Capture the cell that displays the provided text and extract its [X, Y] central coordinate. 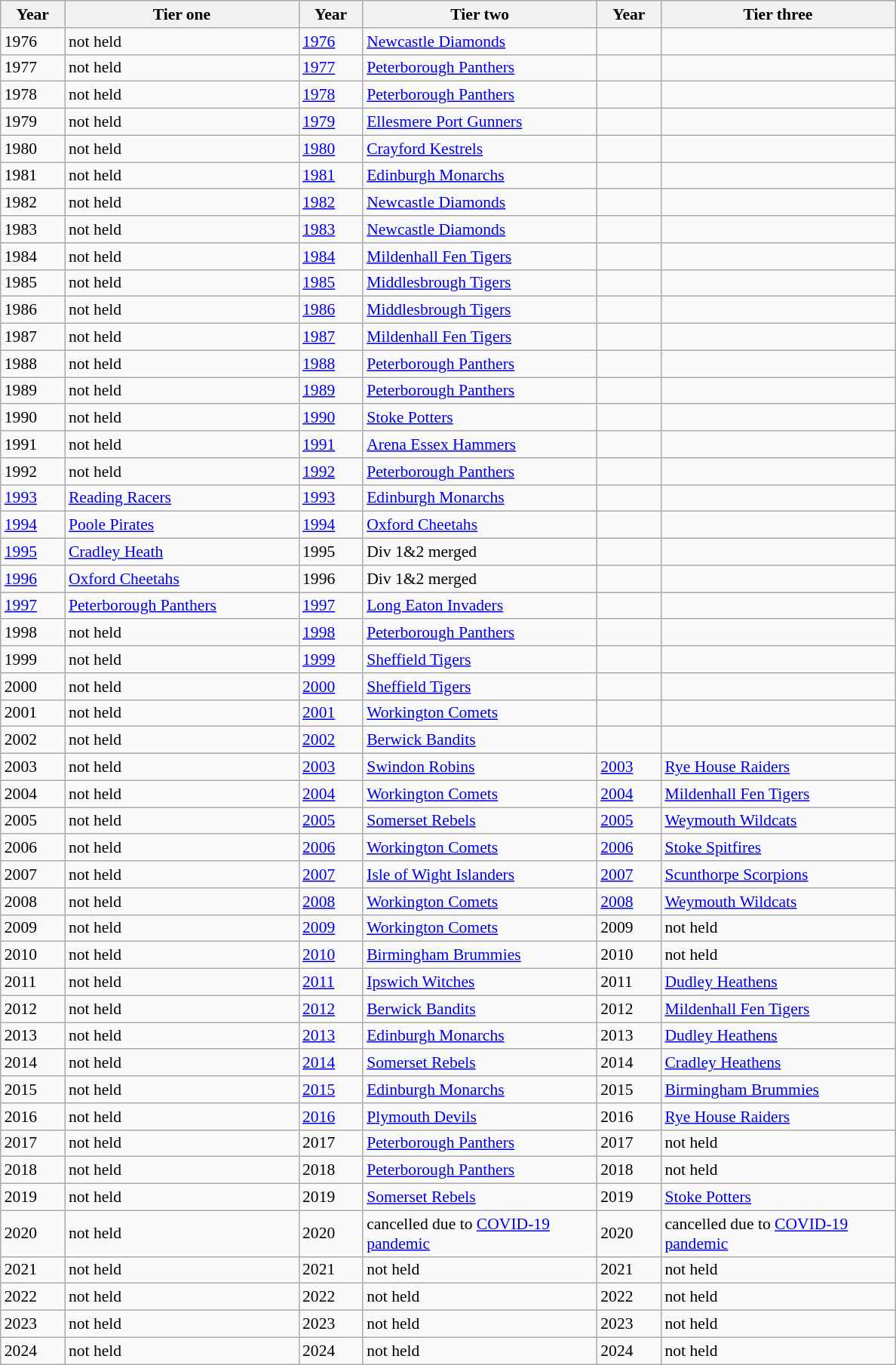
Tier one [182, 14]
Isle of Wight Islanders [480, 875]
Crayford Kestrels [480, 149]
Swindon Robins [480, 767]
Long Eaton Invaders [480, 606]
Tier three [778, 14]
Cradley Heath [182, 552]
Poole Pirates [182, 525]
Tier two [480, 14]
Arena Essex Hammers [480, 444]
Scunthorpe Scorpions [778, 875]
Stoke Spitfires [778, 848]
Plymouth Devils [480, 1117]
Ellesmere Port Gunners [480, 122]
Reading Racers [182, 498]
Cradley Heathens [778, 1063]
Ipswich Witches [480, 982]
